Detect which cell encompasses the target text, then output its (x, y) center coordinate. 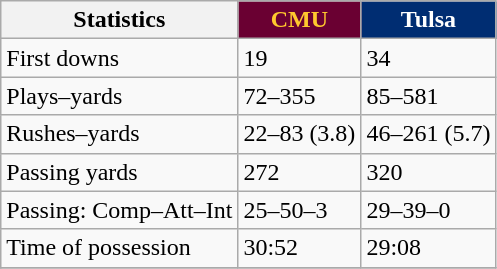
19 (300, 58)
22–83 (3.8) (300, 134)
Passing: Comp–Att–Int (120, 210)
85–581 (428, 96)
Tulsa (428, 20)
272 (300, 172)
34 (428, 58)
30:52 (300, 248)
Time of possession (120, 248)
CMU (300, 20)
25–50–3 (300, 210)
Rushes–yards (120, 134)
29:08 (428, 248)
46–261 (5.7) (428, 134)
72–355 (300, 96)
320 (428, 172)
29–39–0 (428, 210)
First downs (120, 58)
Plays–yards (120, 96)
Statistics (120, 20)
Passing yards (120, 172)
